Scan for the cell matching the given text and deliver its (X, Y) coordinate at center. 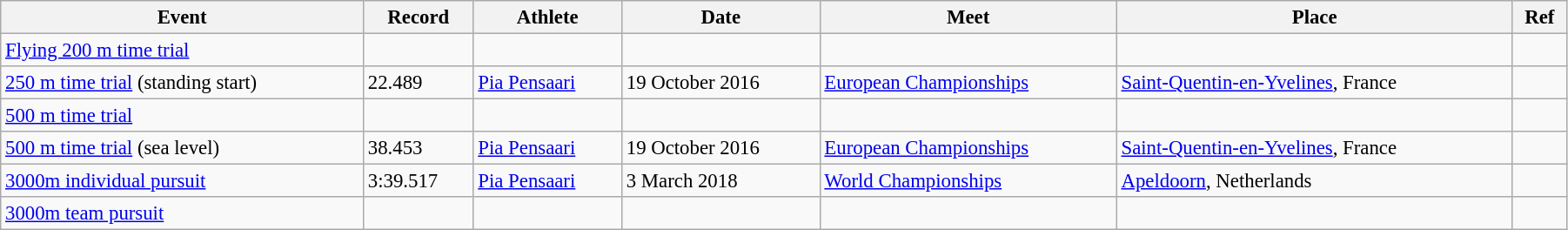
Date (720, 17)
Ref (1539, 17)
3000m individual pursuit (183, 181)
Athlete (547, 17)
22.489 (419, 83)
250 m time trial (standing start) (183, 83)
Apeldoorn, Netherlands (1314, 181)
38.453 (419, 148)
500 m time trial (sea level) (183, 148)
3000m team pursuit (183, 213)
3:39.517 (419, 181)
Record (419, 17)
World Championships (968, 181)
Event (183, 17)
Meet (968, 17)
3 March 2018 (720, 181)
500 m time trial (183, 116)
Place (1314, 17)
Flying 200 m time trial (183, 51)
